For the text-containing cell, return its midpoint in (X, Y) coordinate format. 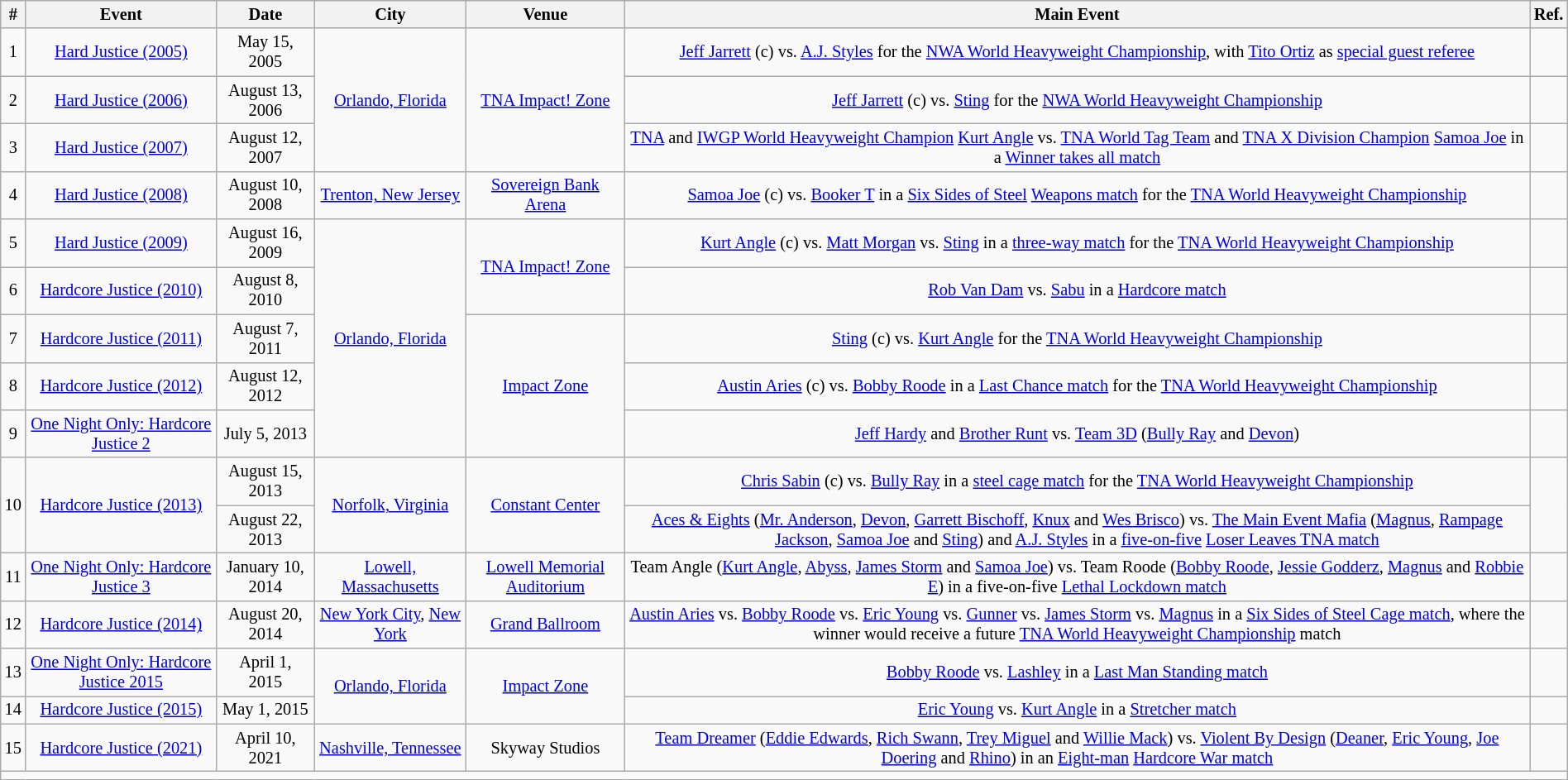
Trenton, New Jersey (390, 195)
August 15, 2013 (265, 481)
Grand Ballroom (546, 624)
Austin Aries (c) vs. Bobby Roode in a Last Chance match for the TNA World Heavyweight Championship (1077, 386)
August 13, 2006 (265, 100)
Date (265, 14)
Hardcore Justice (2013) (121, 505)
1 (13, 52)
Hard Justice (2005) (121, 52)
Venue (546, 14)
Event (121, 14)
One Night Only: Hardcore Justice 3 (121, 577)
Hard Justice (2008) (121, 195)
Hard Justice (2006) (121, 100)
April 10, 2021 (265, 748)
August 12, 2012 (265, 386)
April 1, 2015 (265, 672)
Jeff Hardy and Brother Runt vs. Team 3D (Bully Ray and Devon) (1077, 433)
9 (13, 433)
TNA and IWGP World Heavyweight Champion Kurt Angle vs. TNA World Tag Team and TNA X Division Champion Samoa Joe in a Winner takes all match (1077, 147)
Bobby Roode vs. Lashley in a Last Man Standing match (1077, 672)
August 10, 2008 (265, 195)
12 (13, 624)
May 1, 2015 (265, 710)
Ref. (1548, 14)
August 22, 2013 (265, 529)
Jeff Jarrett (c) vs. A.J. Styles for the NWA World Heavyweight Championship, with Tito Ortiz as special guest referee (1077, 52)
11 (13, 577)
Eric Young vs. Kurt Angle in a Stretcher match (1077, 710)
8 (13, 386)
Hardcore Justice (2012) (121, 386)
10 (13, 505)
August 12, 2007 (265, 147)
One Night Only: Hardcore Justice 2015 (121, 672)
15 (13, 748)
Chris Sabin (c) vs. Bully Ray in a steel cage match for the TNA World Heavyweight Championship (1077, 481)
Jeff Jarrett (c) vs. Sting for the NWA World Heavyweight Championship (1077, 100)
August 20, 2014 (265, 624)
August 16, 2009 (265, 243)
Norfolk, Virginia (390, 505)
Rob Van Dam vs. Sabu in a Hardcore match (1077, 290)
Kurt Angle (c) vs. Matt Morgan vs. Sting in a three-way match for the TNA World Heavyweight Championship (1077, 243)
Hard Justice (2009) (121, 243)
Hardcore Justice (2021) (121, 748)
Hardcore Justice (2010) (121, 290)
7 (13, 338)
Sovereign Bank Arena (546, 195)
August 8, 2010 (265, 290)
3 (13, 147)
Lowell, Massachusetts (390, 577)
Constant Center (546, 505)
Hardcore Justice (2015) (121, 710)
Main Event (1077, 14)
August 7, 2011 (265, 338)
14 (13, 710)
City (390, 14)
July 5, 2013 (265, 433)
4 (13, 195)
Hard Justice (2007) (121, 147)
Hardcore Justice (2014) (121, 624)
January 10, 2014 (265, 577)
May 15, 2005 (265, 52)
One Night Only: Hardcore Justice 2 (121, 433)
5 (13, 243)
6 (13, 290)
New York City, New York (390, 624)
# (13, 14)
Nashville, Tennessee (390, 748)
Skyway Studios (546, 748)
Samoa Joe (c) vs. Booker T in a Six Sides of Steel Weapons match for the TNA World Heavyweight Championship (1077, 195)
Sting (c) vs. Kurt Angle for the TNA World Heavyweight Championship (1077, 338)
2 (13, 100)
Lowell Memorial Auditorium (546, 577)
Hardcore Justice (2011) (121, 338)
13 (13, 672)
